Return [X, Y] of the center of cell containing provided text 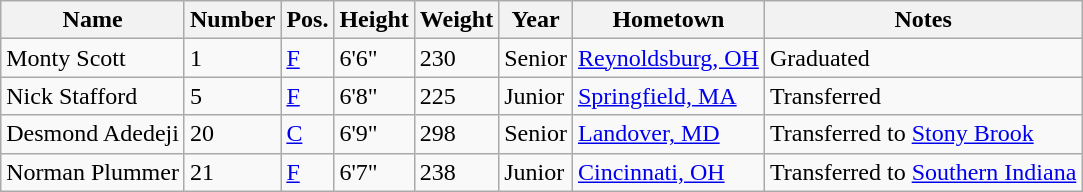
Graduated [922, 58]
238 [456, 172]
Transferred to Southern Indiana [922, 172]
Year [536, 20]
298 [456, 134]
6'7" [374, 172]
Pos. [308, 20]
225 [456, 96]
Cincinnati, OH [668, 172]
Hometown [668, 20]
5 [232, 96]
Landover, MD [668, 134]
Norman Plummer [93, 172]
Nick Stafford [93, 96]
6'9" [374, 134]
Monty Scott [93, 58]
Desmond Adedeji [93, 134]
Transferred [922, 96]
1 [232, 58]
Reynoldsburg, OH [668, 58]
6'6" [374, 58]
20 [232, 134]
Transferred to Stony Brook [922, 134]
Name [93, 20]
6'8" [374, 96]
Height [374, 20]
Weight [456, 20]
Springfield, MA [668, 96]
230 [456, 58]
Number [232, 20]
Notes [922, 20]
C [308, 134]
21 [232, 172]
